Provide the [x, y] coordinate of the cell's center where the given text is located.  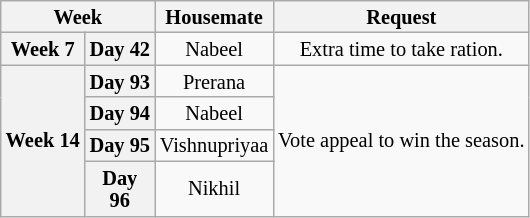
Day 94 [120, 113]
Vote appeal to win the season. [401, 140]
Day 93 [120, 81]
Day 95 [120, 145]
Day96 [120, 188]
Day 42 [120, 48]
Week 14 [43, 140]
Week 7 [43, 48]
Prerana [214, 81]
Request [401, 16]
Housemate [214, 16]
Nikhil [214, 188]
Extra time to take ration. [401, 48]
Vishnupriyaa [214, 145]
Week [78, 16]
